From the cell containing the given text, extract its center point as (X, Y) coordinate. 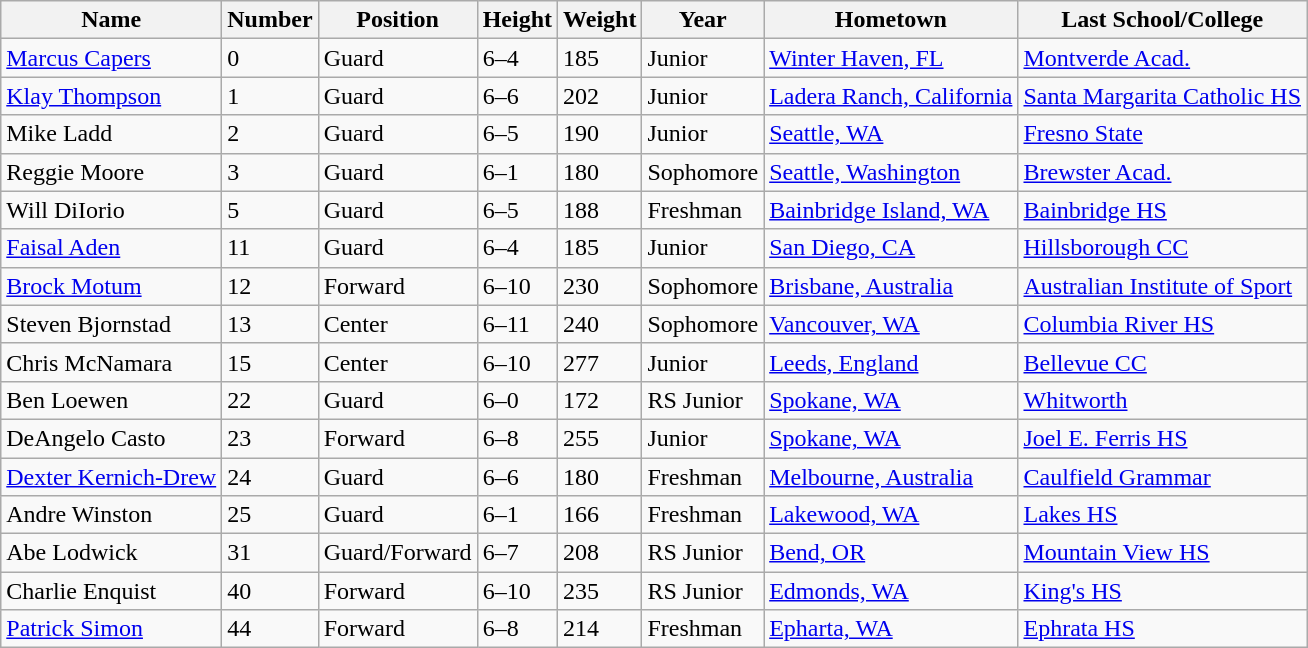
Hillsborough CC (1162, 248)
Last School/College (1162, 20)
Number (270, 20)
Ephrata HS (1162, 629)
Reggie Moore (112, 172)
6–0 (517, 400)
Position (398, 20)
Year (703, 20)
5 (270, 210)
Brock Motum (112, 286)
Lakewood, WA (891, 515)
230 (600, 286)
Leeds, England (891, 362)
Santa Margarita Catholic HS (1162, 96)
25 (270, 515)
23 (270, 438)
13 (270, 324)
Name (112, 20)
240 (600, 324)
Height (517, 20)
Caulfield Grammar (1162, 477)
44 (270, 629)
40 (270, 591)
24 (270, 477)
Whitworth (1162, 400)
11 (270, 248)
Ladera Ranch, California (891, 96)
214 (600, 629)
6–7 (517, 553)
Columbia River HS (1162, 324)
Weight (600, 20)
Andre Winston (112, 515)
2 (270, 134)
Marcus Capers (112, 58)
255 (600, 438)
Ben Loewen (112, 400)
Abe Lodwick (112, 553)
Epharta, WA (891, 629)
22 (270, 400)
Seattle, Washington (891, 172)
31 (270, 553)
Will DiIorio (112, 210)
Bend, OR (891, 553)
Seattle, WA (891, 134)
Klay Thompson (112, 96)
Bellevue CC (1162, 362)
277 (600, 362)
Winter Haven, FL (891, 58)
166 (600, 515)
Bainbridge Island, WA (891, 210)
Brisbane, Australia (891, 286)
Australian Institute of Sport (1162, 286)
Dexter Kernich-Drew (112, 477)
Vancouver, WA (891, 324)
Montverde Acad. (1162, 58)
Fresno State (1162, 134)
188 (600, 210)
Charlie Enquist (112, 591)
172 (600, 400)
6–11 (517, 324)
3 (270, 172)
12 (270, 286)
Lakes HS (1162, 515)
Chris McNamara (112, 362)
1 (270, 96)
Mike Ladd (112, 134)
Hometown (891, 20)
DeAngelo Casto (112, 438)
Joel E. Ferris HS (1162, 438)
King's HS (1162, 591)
Faisal Aden (112, 248)
San Diego, CA (891, 248)
Steven Bjornstad (112, 324)
Bainbridge HS (1162, 210)
190 (600, 134)
202 (600, 96)
Edmonds, WA (891, 591)
Melbourne, Australia (891, 477)
15 (270, 362)
Guard/Forward (398, 553)
235 (600, 591)
Mountain View HS (1162, 553)
Brewster Acad. (1162, 172)
0 (270, 58)
208 (600, 553)
Patrick Simon (112, 629)
